Return the [X, Y] coordinate for the center point of the cell that contains the specified text.  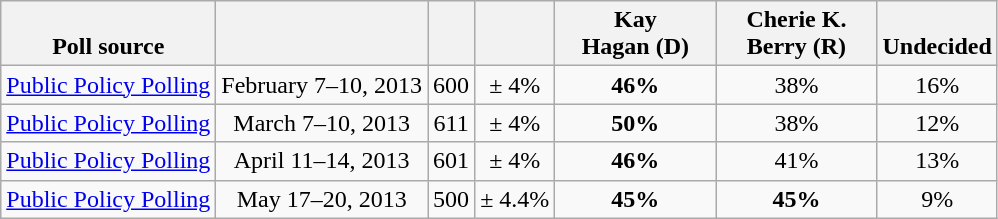
April 11–14, 2013 [322, 161]
9% [937, 199]
KayHagan (D) [636, 34]
601 [452, 161]
50% [636, 123]
Undecided [937, 34]
13% [937, 161]
600 [452, 85]
41% [796, 161]
500 [452, 199]
611 [452, 123]
Cherie K.Berry (R) [796, 34]
16% [937, 85]
March 7–10, 2013 [322, 123]
± 4.4% [515, 199]
May 17–20, 2013 [322, 199]
Poll source [108, 34]
12% [937, 123]
February 7–10, 2013 [322, 85]
